Extract the [x, y] coordinate from the center of the cell holding the provided text.  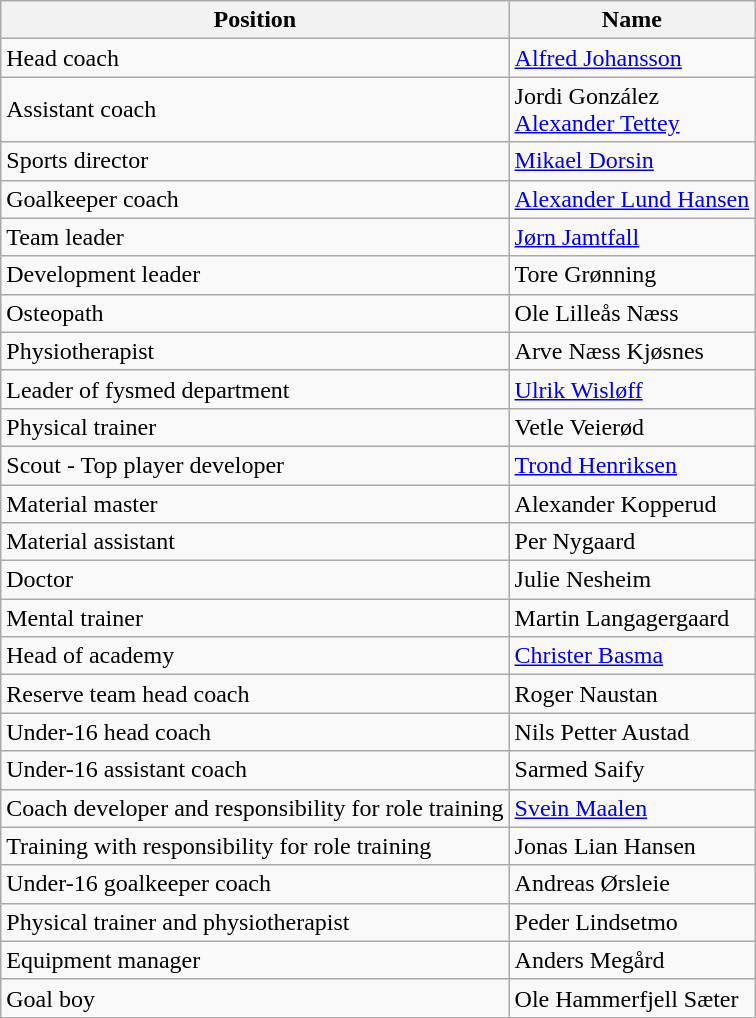
Alfred Johansson [632, 58]
Alexander Lund Hansen [632, 199]
Arve Næss Kjøsnes [632, 351]
Trond Henriksen [632, 465]
Svein Maalen [632, 808]
Jonas Lian Hansen [632, 846]
Vetle Veierød [632, 427]
Anders Megård [632, 960]
Mental trainer [255, 618]
Sports director [255, 161]
Tore Grønning [632, 275]
Peder Lindsetmo [632, 922]
Sarmed Saify [632, 770]
Martin Langagergaard [632, 618]
Position [255, 20]
Ulrik Wisløff [632, 389]
Reserve team head coach [255, 694]
Assistant coach [255, 110]
Head coach [255, 58]
Goal boy [255, 998]
Physical trainer [255, 427]
Ole Lilleås Næss [632, 313]
Under-16 head coach [255, 732]
Goalkeeper coach [255, 199]
Osteopath [255, 313]
Jørn Jamtfall [632, 237]
Material assistant [255, 542]
Andreas Ørsleie [632, 884]
Nils Petter Austad [632, 732]
Head of academy [255, 656]
Per Nygaard [632, 542]
Under-16 assistant coach [255, 770]
Physical trainer and physiotherapist [255, 922]
Leader of fysmed department [255, 389]
Christer Basma [632, 656]
Julie Nesheim [632, 580]
Roger Naustan [632, 694]
Mikael Dorsin [632, 161]
Physiotherapist [255, 351]
Alexander Kopperud [632, 503]
Team leader [255, 237]
Training with responsibility for role training [255, 846]
Jordi González Alexander Tettey [632, 110]
Equipment manager [255, 960]
Material master [255, 503]
Under-16 goalkeeper coach [255, 884]
Ole Hammerfjell Sæter [632, 998]
Development leader [255, 275]
Name [632, 20]
Scout - Top player developer [255, 465]
Coach developer and responsibility for role training [255, 808]
Doctor [255, 580]
